Search for the cell housing the specified text and yield its [x, y] center coordinate. 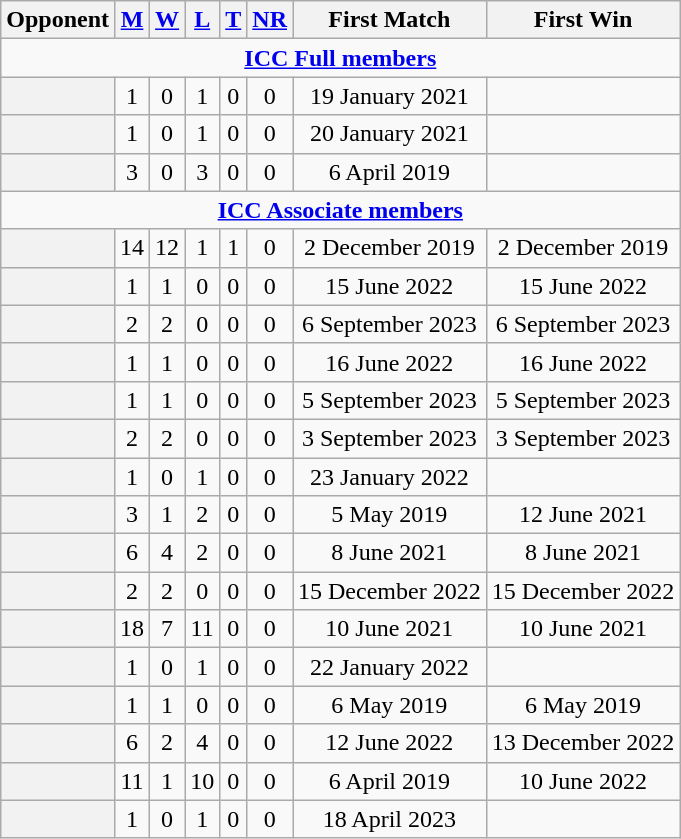
12 [168, 248]
7 [168, 629]
10 [202, 781]
23 January 2022 [389, 477]
L [202, 20]
T [234, 20]
13 December 2022 [583, 743]
19 January 2021 [389, 96]
18 April 2023 [389, 819]
M [132, 20]
12 June 2022 [389, 743]
5 May 2019 [389, 515]
10 June 2022 [583, 781]
22 January 2022 [389, 667]
First Match [389, 20]
W [168, 20]
12 June 2021 [583, 515]
14 [132, 248]
18 [132, 629]
20 January 2021 [389, 134]
ICC Associate members [340, 210]
First Win [583, 20]
ICC Full members [340, 58]
NR [270, 20]
Opponent [58, 20]
